Detect which cell encompasses the target text, then output its [X, Y] center coordinate. 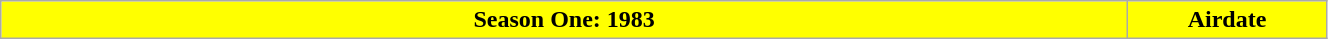
Airdate [1228, 20]
Season One: 1983 [564, 20]
